Extract the (x, y) coordinate from the center of the cell holding the provided text.  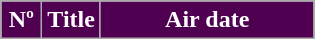
Nº (22, 20)
Air date (207, 20)
Title (72, 20)
